Scan for the cell matching the given text and deliver its (X, Y) coordinate at center. 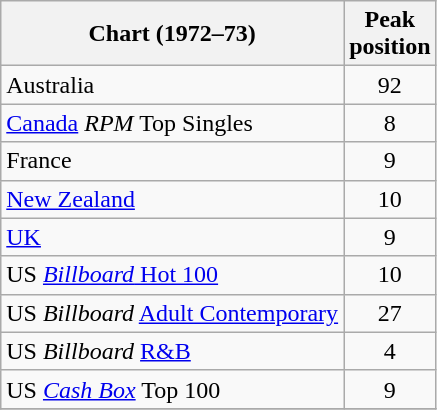
92 (390, 85)
Canada RPM Top Singles (172, 123)
Chart (1972–73) (172, 34)
Australia (172, 85)
US Cash Box Top 100 (172, 389)
US Billboard R&B (172, 351)
France (172, 161)
UK (172, 237)
27 (390, 313)
8 (390, 123)
US Billboard Adult Contemporary (172, 313)
4 (390, 351)
Peakposition (390, 34)
New Zealand (172, 199)
US Billboard Hot 100 (172, 275)
